Find where the given text appears and provide that cell's center as [X, Y] coordinate. 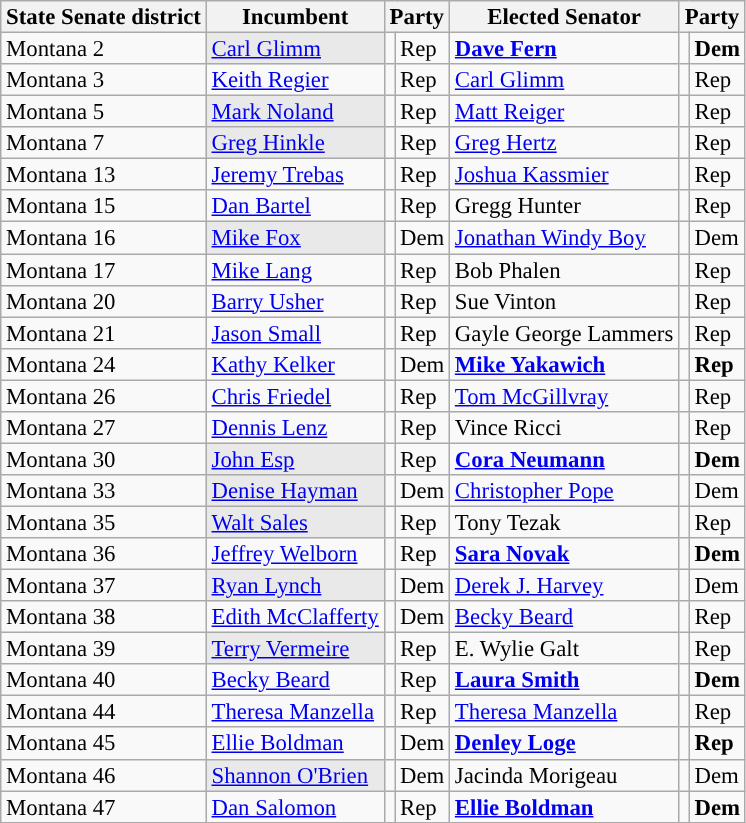
Laura Smith [564, 680]
Montana 37 [104, 586]
Greg Hinkle [295, 143]
Matt Reiger [564, 112]
Montana 3 [104, 80]
Edith McClafferty [295, 617]
Montana 46 [104, 775]
Montana 35 [104, 522]
Montana 5 [104, 112]
Dan Bartel [295, 206]
Montana 20 [104, 301]
Mark Noland [295, 112]
Montana 21 [104, 333]
Montana 47 [104, 807]
Cora Neumann [564, 459]
Sara Novak [564, 554]
Elected Senator [564, 17]
Mike Yakawich [564, 364]
Montana 7 [104, 143]
Jonathan Windy Boy [564, 238]
Montana 16 [104, 238]
Denley Loge [564, 744]
Dan Salomon [295, 807]
Denise Hayman [295, 491]
Montana 33 [104, 491]
Keith Regier [295, 80]
Kathy Kelker [295, 364]
Dave Fern [564, 49]
Montana 38 [104, 617]
Jeffrey Welborn [295, 554]
Montana 13 [104, 175]
Shannon O'Brien [295, 775]
Montana 40 [104, 680]
Montana 15 [104, 206]
Jeremy Trebas [295, 175]
Jason Small [295, 333]
Greg Hertz [564, 143]
Montana 36 [104, 554]
Montana 17 [104, 270]
State Senate district [104, 17]
Gayle George Lammers [564, 333]
Mike Fox [295, 238]
Christopher Pope [564, 491]
Montana 30 [104, 459]
Montana 27 [104, 428]
Ryan Lynch [295, 586]
Montana 39 [104, 649]
E. Wylie Galt [564, 649]
Montana 24 [104, 364]
Walt Sales [295, 522]
Dennis Lenz [295, 428]
Jacinda Morigeau [564, 775]
Bob Phalen [564, 270]
Tony Tezak [564, 522]
John Esp [295, 459]
Barry Usher [295, 301]
Vince Ricci [564, 428]
Montana 44 [104, 712]
Mike Lang [295, 270]
Incumbent [295, 17]
Terry Vermeire [295, 649]
Joshua Kassmier [564, 175]
Montana 26 [104, 396]
Montana 2 [104, 49]
Sue Vinton [564, 301]
Derek J. Harvey [564, 586]
Montana 45 [104, 744]
Gregg Hunter [564, 206]
Chris Friedel [295, 396]
Tom McGillvray [564, 396]
